Return [x, y] of the center of cell containing provided text 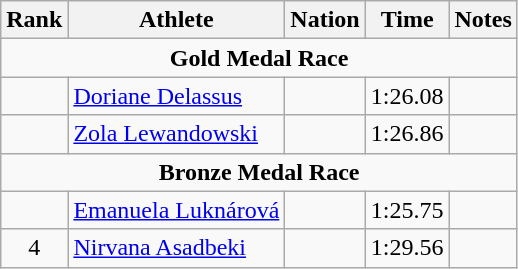
Nirvana Asadbeki [176, 248]
1:26.86 [407, 134]
Rank [34, 20]
Gold Medal Race [260, 58]
Zola Lewandowski [176, 134]
4 [34, 248]
Nation [325, 20]
Athlete [176, 20]
1:29.56 [407, 248]
Bronze Medal Race [260, 172]
Time [407, 20]
Notes [483, 20]
Doriane Delassus [176, 96]
Emanuela Luknárová [176, 210]
1:25.75 [407, 210]
1:26.08 [407, 96]
